Return (X, Y) of the center of cell containing provided text 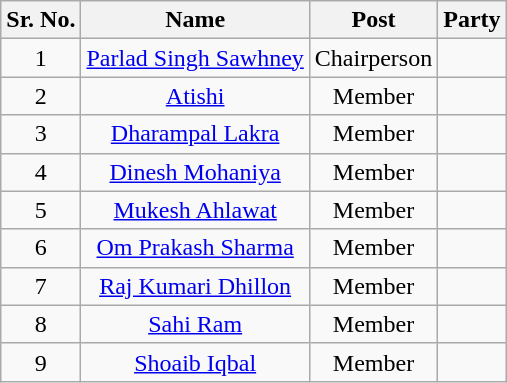
2 (41, 96)
8 (41, 324)
Raj Kumari Dhillon (195, 286)
Om Prakash Sharma (195, 248)
1 (41, 58)
Parlad Singh Sawhney (195, 58)
9 (41, 362)
Sahi Ram (195, 324)
7 (41, 286)
Shoaib Iqbal (195, 362)
Dinesh Mohaniya (195, 172)
Name (195, 20)
Sr. No. (41, 20)
4 (41, 172)
Mukesh Ahlawat (195, 210)
Party (472, 20)
Post (373, 20)
3 (41, 134)
5 (41, 210)
Chairperson (373, 58)
Dharampal Lakra (195, 134)
Atishi (195, 96)
6 (41, 248)
